Pinpoint the cell where the given text exists, returning its [X, Y] midpoint coordinate. 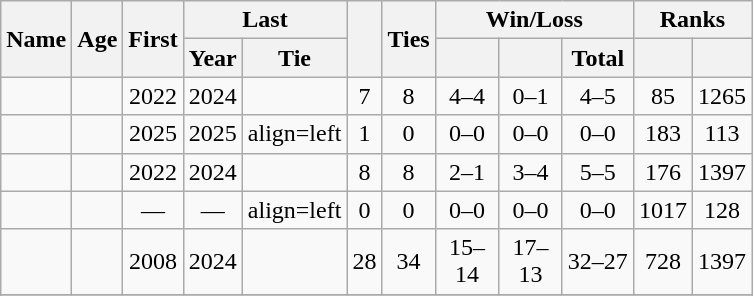
32–27 [598, 262]
1017 [662, 210]
Total [598, 58]
Ranks [692, 20]
2008 [153, 262]
15–14 [467, 262]
0–1 [531, 96]
113 [722, 134]
7 [364, 96]
28 [364, 262]
4–5 [598, 96]
2–1 [467, 172]
34 [408, 262]
128 [722, 210]
First [153, 39]
Name [36, 39]
5–5 [598, 172]
183 [662, 134]
1 [364, 134]
1265 [722, 96]
3–4 [531, 172]
Win/Loss [534, 20]
Ties [408, 39]
176 [662, 172]
Last [265, 20]
Tie [294, 58]
17–13 [531, 262]
728 [662, 262]
Year [212, 58]
85 [662, 96]
Age [98, 39]
4–4 [467, 96]
